Output the (X, Y) coordinate of the center of the cell containing the given text.  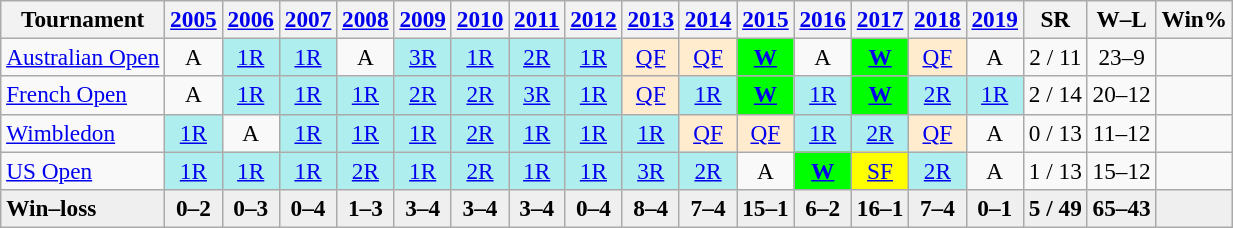
2005 (194, 19)
SF (880, 170)
2013 (650, 19)
2019 (994, 19)
2009 (422, 19)
2012 (594, 19)
US Open (83, 170)
0–2 (194, 208)
2 / 11 (1055, 57)
8–4 (650, 208)
Win–loss (83, 208)
1 / 13 (1055, 170)
2008 (366, 19)
2011 (537, 19)
20–12 (1122, 95)
2006 (250, 19)
2007 (308, 19)
2010 (480, 19)
2016 (822, 19)
5 / 49 (1055, 208)
0 / 13 (1055, 133)
11–12 (1122, 133)
French Open (83, 95)
2015 (766, 19)
65–43 (1122, 208)
16–1 (880, 208)
0–3 (250, 208)
2018 (938, 19)
2 / 14 (1055, 95)
1–3 (366, 208)
6–2 (822, 208)
Tournament (83, 19)
0–1 (994, 208)
Wimbledon (83, 133)
W–L (1122, 19)
2017 (880, 19)
Win% (1194, 19)
15–1 (766, 208)
15–12 (1122, 170)
Australian Open (83, 57)
2014 (708, 19)
23–9 (1122, 57)
SR (1055, 19)
